Detect which cell encompasses the target text, then output its (x, y) center coordinate. 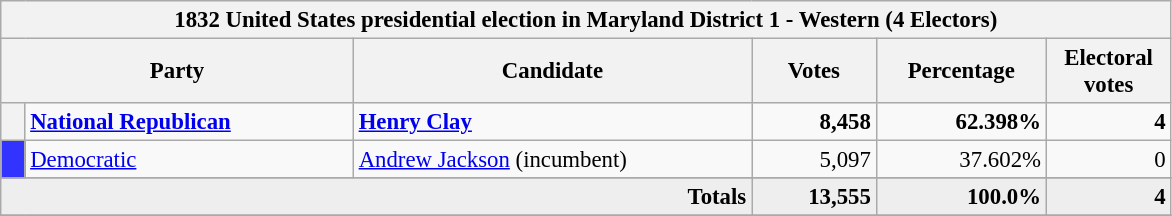
5,097 (814, 160)
Party (178, 72)
Votes (814, 72)
1832 United States presidential election in Maryland District 1 - Western (4 Electors) (586, 20)
100.0% (961, 197)
Democratic (189, 160)
Henry Clay (552, 122)
Totals (376, 197)
Andrew Jackson (incumbent) (552, 160)
37.602% (961, 160)
13,555 (814, 197)
62.398% (961, 122)
National Republican (189, 122)
Candidate (552, 72)
Electoral votes (1108, 72)
8,458 (814, 122)
0 (1108, 160)
Percentage (961, 72)
